For the text-containing cell, return its midpoint in (x, y) coordinate format. 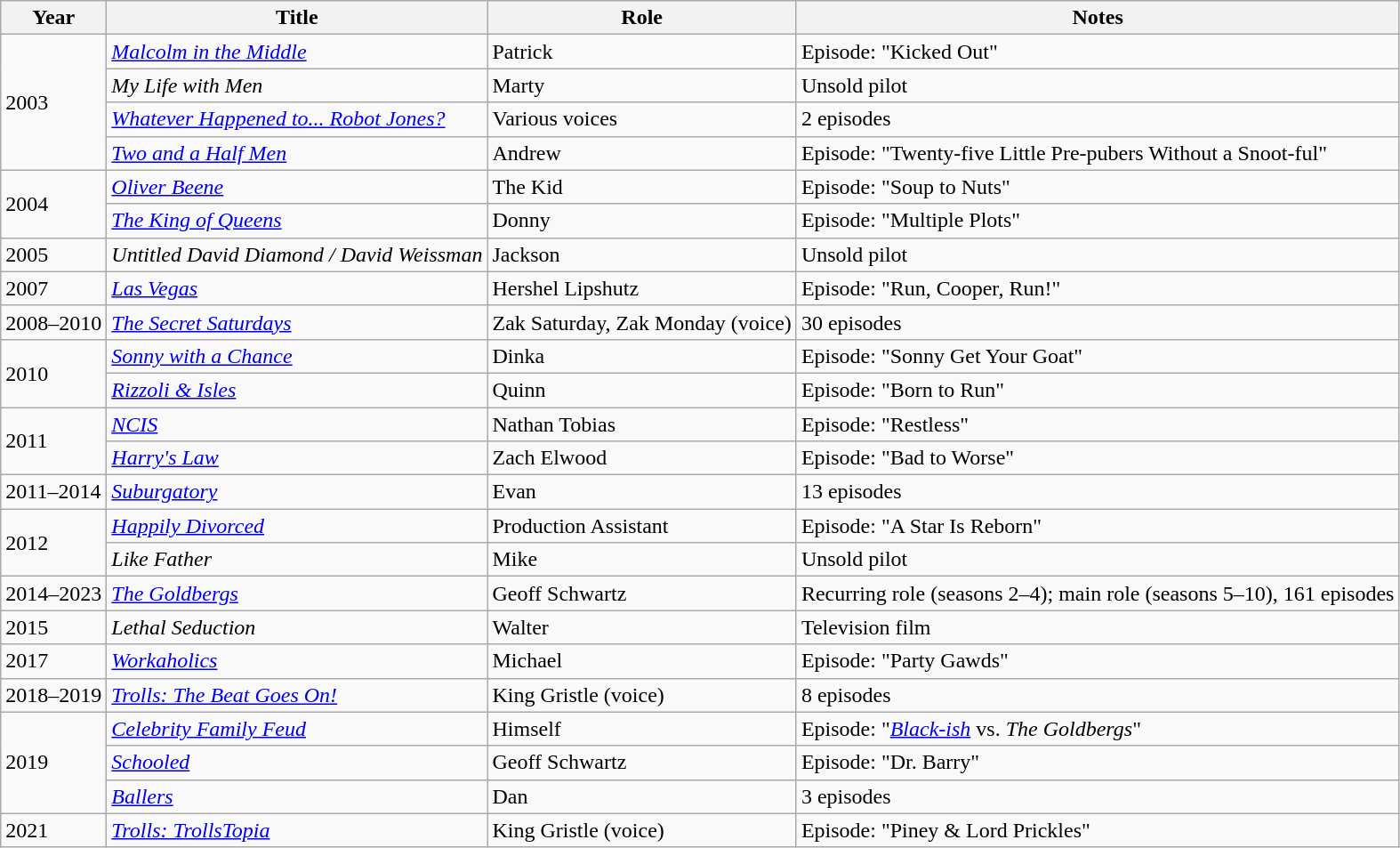
My Life with Men (297, 85)
Dinka (642, 356)
2021 (53, 830)
2018–2019 (53, 695)
Notes (1098, 18)
The Kid (642, 187)
Title (297, 18)
Episode: "Sonny Get Your Goat" (1098, 356)
Various voices (642, 119)
Celebrity Family Feud (297, 729)
Michael (642, 661)
Episode: "Twenty-five Little Pre-pubers Without a Snoot-ful" (1098, 153)
Las Vegas (297, 288)
Zach Elwood (642, 458)
Schooled (297, 763)
The Goldbergs (297, 594)
Episode: "A Star Is Reborn" (1098, 526)
Role (642, 18)
2 episodes (1098, 119)
The Secret Saturdays (297, 322)
Untitled David Diamond / David Weissman (297, 254)
Episode: "Multiple Plots" (1098, 221)
2003 (53, 102)
Oliver Beene (297, 187)
Sonny with a Chance (297, 356)
Television film (1098, 627)
Suburgatory (297, 492)
Episode: "Bad to Worse" (1098, 458)
Episode: "Dr. Barry" (1098, 763)
Ballers (297, 796)
Rizzoli & Isles (297, 390)
Dan (642, 796)
Zak Saturday, Zak Monday (voice) (642, 322)
2014–2023 (53, 594)
Episode: "Run, Cooper, Run!" (1098, 288)
Jackson (642, 254)
Episode: "Soup to Nuts" (1098, 187)
Episode: "Black-ish vs. The Goldbergs" (1098, 729)
3 episodes (1098, 796)
Harry's Law (297, 458)
2012 (53, 543)
Recurring role (seasons 2–4); main role (seasons 5–10), 161 episodes (1098, 594)
Hershel Lipshutz (642, 288)
2019 (53, 763)
Andrew (642, 153)
Evan (642, 492)
8 episodes (1098, 695)
Two and a Half Men (297, 153)
2015 (53, 627)
Trolls: The Beat Goes On! (297, 695)
Episode: "Party Gawds" (1098, 661)
Episode: "Piney & Lord Prickles" (1098, 830)
2004 (53, 204)
Production Assistant (642, 526)
2011 (53, 441)
2008–2010 (53, 322)
Malcolm in the Middle (297, 52)
2017 (53, 661)
Trolls: TrollsTopia (297, 830)
Mike (642, 560)
Quinn (642, 390)
Himself (642, 729)
2007 (53, 288)
Episode: "Kicked Out" (1098, 52)
2011–2014 (53, 492)
Workaholics (297, 661)
Year (53, 18)
Nathan Tobias (642, 424)
Marty (642, 85)
Happily Divorced (297, 526)
Walter (642, 627)
Lethal Seduction (297, 627)
30 episodes (1098, 322)
The King of Queens (297, 221)
NCIS (297, 424)
Whatever Happened to... Robot Jones? (297, 119)
2005 (53, 254)
2010 (53, 373)
Patrick (642, 52)
Donny (642, 221)
Like Father (297, 560)
Episode: "Born to Run" (1098, 390)
13 episodes (1098, 492)
Episode: "Restless" (1098, 424)
